Search for the cell housing the specified text and yield its [X, Y] center coordinate. 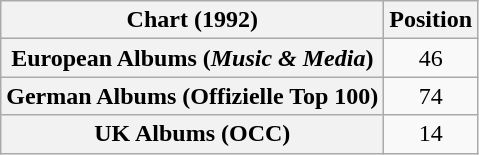
74 [431, 96]
European Albums (Music & Media) [192, 58]
Position [431, 20]
Chart (1992) [192, 20]
46 [431, 58]
UK Albums (OCC) [192, 134]
German Albums (Offizielle Top 100) [192, 96]
14 [431, 134]
